Search for the cell housing the specified text and yield its (X, Y) center coordinate. 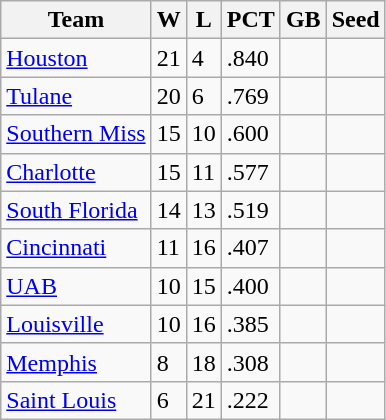
GB (303, 20)
Cincinnati (76, 248)
.407 (250, 248)
L (204, 20)
Saint Louis (76, 400)
.600 (250, 134)
.519 (250, 210)
Memphis (76, 362)
Houston (76, 58)
.400 (250, 286)
13 (204, 210)
South Florida (76, 210)
Louisville (76, 324)
4 (204, 58)
.577 (250, 172)
Seed (356, 20)
20 (168, 96)
.385 (250, 324)
Tulane (76, 96)
Charlotte (76, 172)
PCT (250, 20)
W (168, 20)
UAB (76, 286)
18 (204, 362)
.222 (250, 400)
Southern Miss (76, 134)
Team (76, 20)
.308 (250, 362)
8 (168, 362)
.769 (250, 96)
.840 (250, 58)
14 (168, 210)
